Return (X, Y) of the center of cell containing provided text 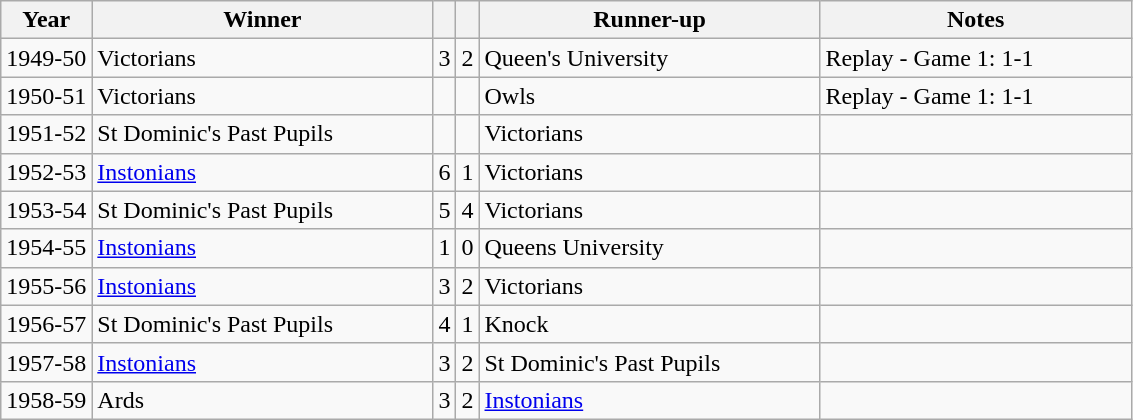
0 (468, 248)
Queens University (650, 248)
1951-52 (46, 134)
1953-54 (46, 210)
Owls (650, 96)
Winner (262, 20)
1957-58 (46, 362)
1958-59 (46, 400)
1950-51 (46, 96)
Queen's University (650, 58)
Notes (976, 20)
6 (444, 172)
1949-50 (46, 58)
Year (46, 20)
Runner-up (650, 20)
Knock (650, 324)
1952-53 (46, 172)
1954-55 (46, 248)
1955-56 (46, 286)
5 (444, 210)
Ards (262, 400)
1956-57 (46, 324)
